For the text-containing cell, return its midpoint in (X, Y) coordinate format. 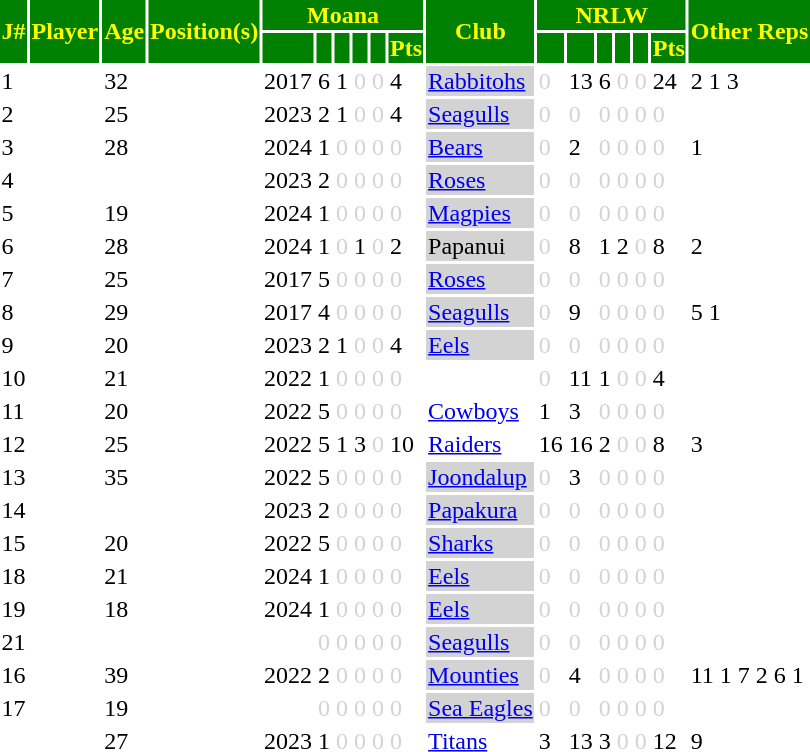
7 (14, 279)
24 (668, 81)
Bears (481, 147)
Cowboys (481, 411)
NRLW (612, 15)
39 (124, 675)
Moana (344, 15)
Magpies (481, 213)
Other Reps (750, 32)
Papanui (481, 246)
Joondalup (481, 477)
12 (14, 444)
Position(s) (204, 32)
5 1 (750, 312)
Raiders (481, 444)
14 (14, 510)
35 (124, 477)
32 (124, 81)
Club (481, 32)
Player (65, 32)
Sharks (481, 543)
Age (124, 32)
29 (124, 312)
J# (14, 32)
2 1 3 (750, 81)
Rabbitohs (481, 81)
Papakura (481, 510)
Mounties (481, 675)
17 (14, 708)
Sea Eagles (481, 708)
15 (14, 543)
11 1 7 2 6 1 (750, 675)
